For the text-containing cell, return its midpoint in [x, y] coordinate format. 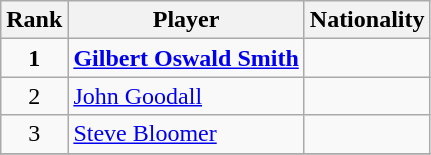
John Goodall [186, 96]
1 [34, 58]
Gilbert Oswald Smith [186, 58]
Nationality [367, 20]
Player [186, 20]
2 [34, 96]
Steve Bloomer [186, 134]
3 [34, 134]
Rank [34, 20]
